From the cell containing the given text, extract its center point as [X, Y] coordinate. 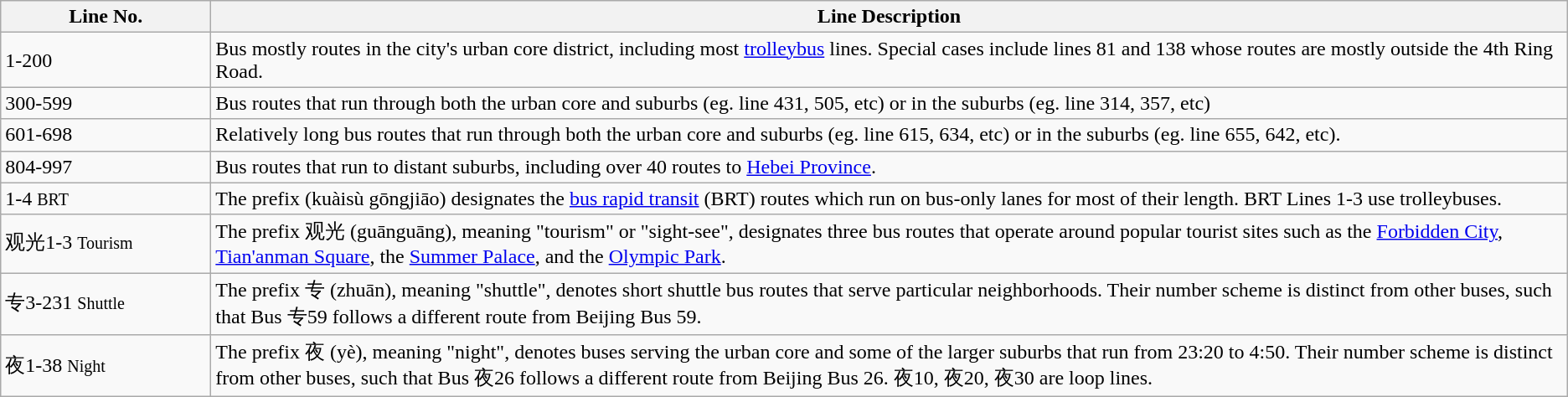
专3-231 Shuttle [106, 304]
601-698 [106, 135]
观光1-3 Tourism [106, 244]
804-997 [106, 167]
Relatively long bus routes that run through both the urban core and suburbs (eg. line 615, 634, etc) or in the suburbs (eg. line 655, 642, etc). [890, 135]
夜1-38 Night [106, 366]
Bus routes that run to distant suburbs, including over 40 routes to Hebei Province. [890, 167]
Bus routes that run through both the urban core and suburbs (eg. line 431, 505, etc) or in the suburbs (eg. line 314, 357, etc) [890, 103]
Line Description [890, 17]
Line No. [106, 17]
1-200 [106, 60]
1-4 BRT [106, 198]
300-599 [106, 103]
